Search for the cell housing the specified text and yield its (x, y) center coordinate. 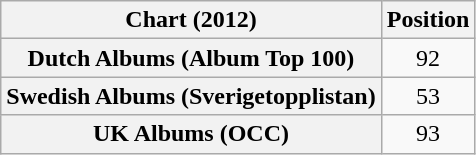
53 (428, 96)
92 (428, 58)
Swedish Albums (Sverigetopplistan) (191, 96)
Position (428, 20)
Chart (2012) (191, 20)
UK Albums (OCC) (191, 134)
93 (428, 134)
Dutch Albums (Album Top 100) (191, 58)
